Detect which cell encompasses the target text, then output its (X, Y) center coordinate. 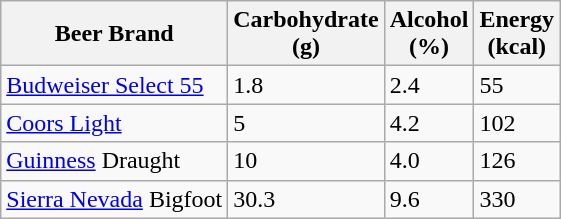
102 (517, 123)
Budweiser Select 55 (114, 85)
Carbohydrate (g) (306, 34)
9.6 (429, 199)
Energy (kcal) (517, 34)
4.0 (429, 161)
1.8 (306, 85)
Guinness Draught (114, 161)
2.4 (429, 85)
Alcohol (%) (429, 34)
Coors Light (114, 123)
Beer Brand (114, 34)
126 (517, 161)
4.2 (429, 123)
5 (306, 123)
55 (517, 85)
30.3 (306, 199)
Sierra Nevada Bigfoot (114, 199)
10 (306, 161)
330 (517, 199)
